Find where the given text appears and provide that cell's center as [X, Y] coordinate. 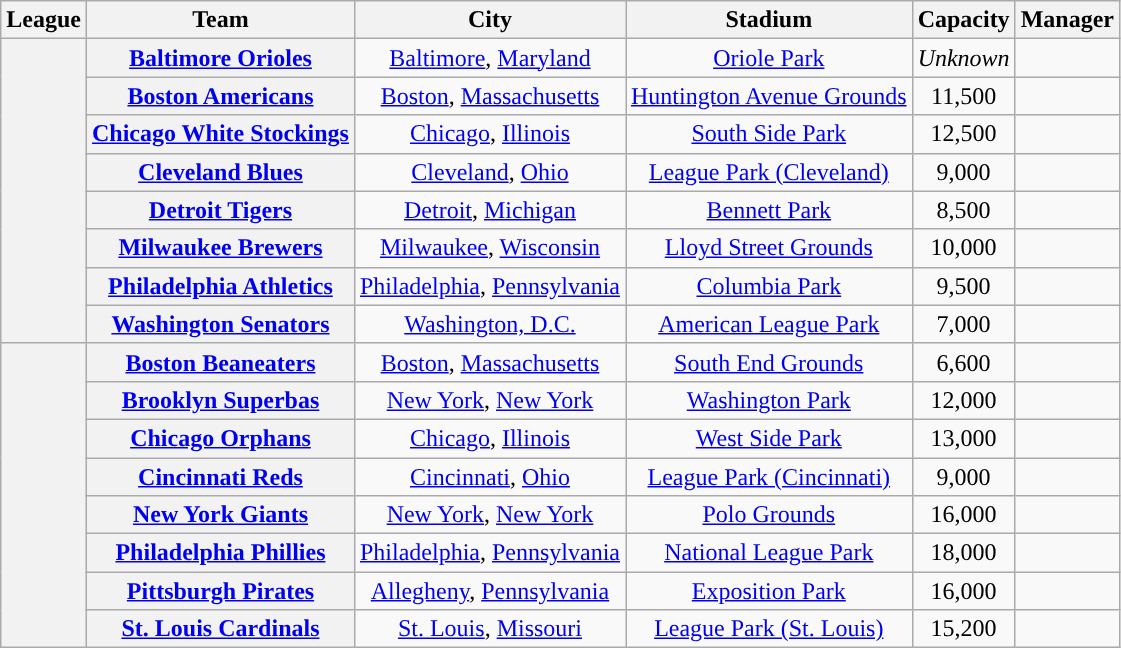
Cleveland, Ohio [490, 172]
League [44, 20]
Manager [1067, 20]
Washington, D.C. [490, 324]
American League Park [770, 324]
St. Louis, Missouri [490, 629]
Lloyd Street Grounds [770, 248]
Baltimore, Maryland [490, 58]
South End Grounds [770, 362]
Pittsburgh Pirates [220, 591]
Boston Beaneaters [220, 362]
Philadelphia Athletics [220, 286]
Cleveland Blues [220, 172]
Chicago White Stockings [220, 134]
Oriole Park [770, 58]
New York Giants [220, 515]
League Park (Cleveland) [770, 172]
Capacity [964, 20]
Stadium [770, 20]
15,200 [964, 629]
Unknown [964, 58]
Cincinnati Reds [220, 477]
Baltimore Orioles [220, 58]
Brooklyn Superbas [220, 400]
12,500 [964, 134]
10,000 [964, 248]
Boston Americans [220, 96]
Bennett Park [770, 210]
12,000 [964, 400]
Detroit, Michigan [490, 210]
Detroit Tigers [220, 210]
Polo Grounds [770, 515]
7,000 [964, 324]
West Side Park [770, 438]
Washington Park [770, 400]
City [490, 20]
League Park (Cincinnati) [770, 477]
Huntington Avenue Grounds [770, 96]
Milwaukee Brewers [220, 248]
Team [220, 20]
League Park (St. Louis) [770, 629]
8,500 [964, 210]
National League Park [770, 553]
Cincinnati, Ohio [490, 477]
Allegheny, Pennsylvania [490, 591]
Philadelphia Phillies [220, 553]
Columbia Park [770, 286]
13,000 [964, 438]
Exposition Park [770, 591]
Chicago Orphans [220, 438]
Washington Senators [220, 324]
Milwaukee, Wisconsin [490, 248]
6,600 [964, 362]
South Side Park [770, 134]
St. Louis Cardinals [220, 629]
11,500 [964, 96]
9,500 [964, 286]
18,000 [964, 553]
